From the cell containing the given text, extract its center point as (X, Y) coordinate. 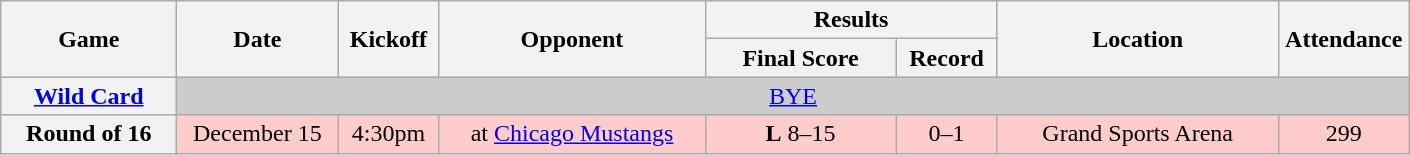
at Chicago Mustangs (572, 134)
299 (1344, 134)
4:30pm (388, 134)
Kickoff (388, 39)
Wild Card (89, 96)
L 8–15 (800, 134)
0–1 (946, 134)
BYE (793, 96)
Final Score (800, 58)
Date (258, 39)
Grand Sports Arena (1138, 134)
Record (946, 58)
December 15 (258, 134)
Opponent (572, 39)
Results (851, 20)
Round of 16 (89, 134)
Attendance (1344, 39)
Game (89, 39)
Location (1138, 39)
